Return the (X, Y) coordinate for the center point of the cell that contains the specified text.  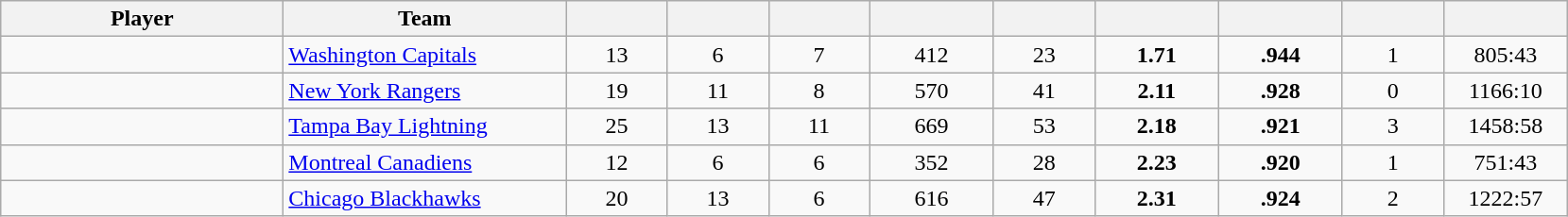
Team (425, 19)
Player (142, 19)
Montreal Canadiens (425, 162)
28 (1043, 162)
53 (1043, 126)
2.23 (1157, 162)
25 (616, 126)
0 (1393, 91)
669 (932, 126)
23 (1043, 55)
.928 (1280, 91)
41 (1043, 91)
412 (932, 55)
.924 (1280, 198)
.920 (1280, 162)
12 (616, 162)
3 (1393, 126)
805:43 (1505, 55)
2.31 (1157, 198)
Tampa Bay Lightning (425, 126)
751:43 (1505, 162)
.944 (1280, 55)
2.18 (1157, 126)
1.71 (1157, 55)
1458:58 (1505, 126)
2 (1393, 198)
Washington Capitals (425, 55)
Chicago Blackhawks (425, 198)
7 (818, 55)
19 (616, 91)
47 (1043, 198)
8 (818, 91)
1166:10 (1505, 91)
2.11 (1157, 91)
352 (932, 162)
.921 (1280, 126)
20 (616, 198)
570 (932, 91)
1222:57 (1505, 198)
New York Rangers (425, 91)
616 (932, 198)
